Search for the cell housing the specified text and yield its (X, Y) center coordinate. 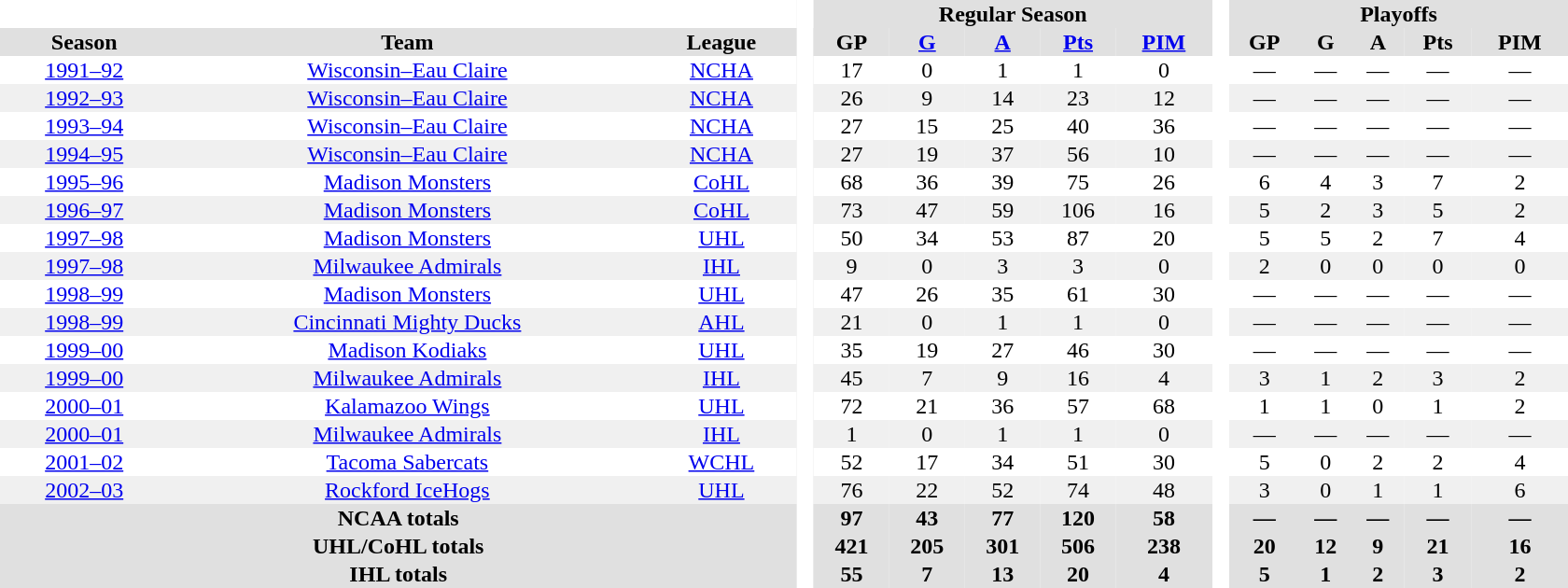
56 (1079, 154)
72 (851, 406)
NCAA totals (398, 518)
58 (1163, 518)
25 (1002, 126)
Season (84, 42)
2002–03 (84, 490)
39 (1002, 182)
Regular Season (1013, 14)
Cincinnati Mighty Ducks (407, 322)
Kalamazoo Wings (407, 406)
WCHL (721, 462)
205 (928, 546)
46 (1079, 350)
1993–94 (84, 126)
Madison Kodiaks (407, 350)
59 (1002, 210)
506 (1079, 546)
48 (1163, 490)
2001–02 (84, 462)
50 (851, 238)
61 (1079, 294)
74 (1079, 490)
45 (851, 378)
22 (928, 490)
301 (1002, 546)
1992–93 (84, 98)
13 (1002, 574)
Rockford IceHogs (407, 490)
1995–96 (84, 182)
AHL (721, 322)
77 (1002, 518)
1994–95 (84, 154)
73 (851, 210)
75 (1079, 182)
53 (1002, 238)
40 (1079, 126)
87 (1079, 238)
43 (928, 518)
76 (851, 490)
57 (1079, 406)
23 (1079, 98)
Playoffs (1398, 14)
106 (1079, 210)
55 (851, 574)
120 (1079, 518)
1996–97 (84, 210)
238 (1163, 546)
14 (1002, 98)
1991–92 (84, 70)
League (721, 42)
15 (928, 126)
51 (1079, 462)
IHL totals (398, 574)
Tacoma Sabercats (407, 462)
Team (407, 42)
37 (1002, 154)
10 (1163, 154)
421 (851, 546)
97 (851, 518)
UHL/CoHL totals (398, 546)
